Locate the cell with the specified text and output its [x, y] center coordinate. 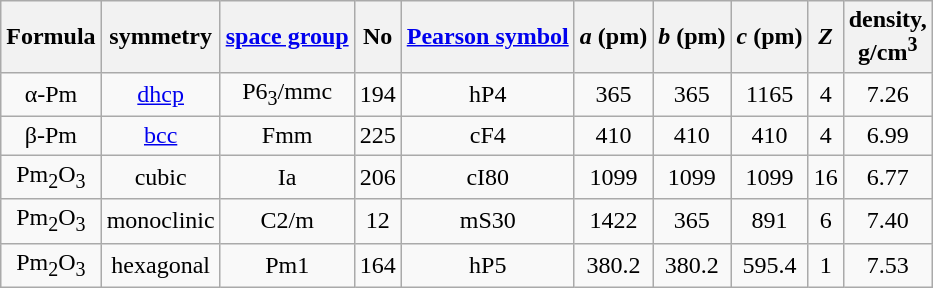
Formula [51, 37]
194 [378, 94]
Fmm [287, 136]
hP4 [488, 94]
1422 [613, 221]
16 [826, 177]
cubic [160, 177]
c (pm) [770, 37]
monoclinic [160, 221]
206 [378, 177]
mS30 [488, 221]
Z [826, 37]
bcc [160, 136]
7.26 [888, 94]
a (pm) [613, 37]
891 [770, 221]
density, g/cm3 [888, 37]
7.53 [888, 265]
cF4 [488, 136]
6.99 [888, 136]
7.40 [888, 221]
595.4 [770, 265]
hexagonal [160, 265]
hP5 [488, 265]
P63/mmc [287, 94]
α-Pm [51, 94]
dhcp [160, 94]
C2/m [287, 221]
6 [826, 221]
1165 [770, 94]
164 [378, 265]
225 [378, 136]
cI80 [488, 177]
6.77 [888, 177]
No [378, 37]
1 [826, 265]
Pearson symbol [488, 37]
β-Pm [51, 136]
space group [287, 37]
b (pm) [692, 37]
Ia [287, 177]
symmetry [160, 37]
12 [378, 221]
Pm1 [287, 265]
